Locate the cell with the specified text and output its (x, y) center coordinate. 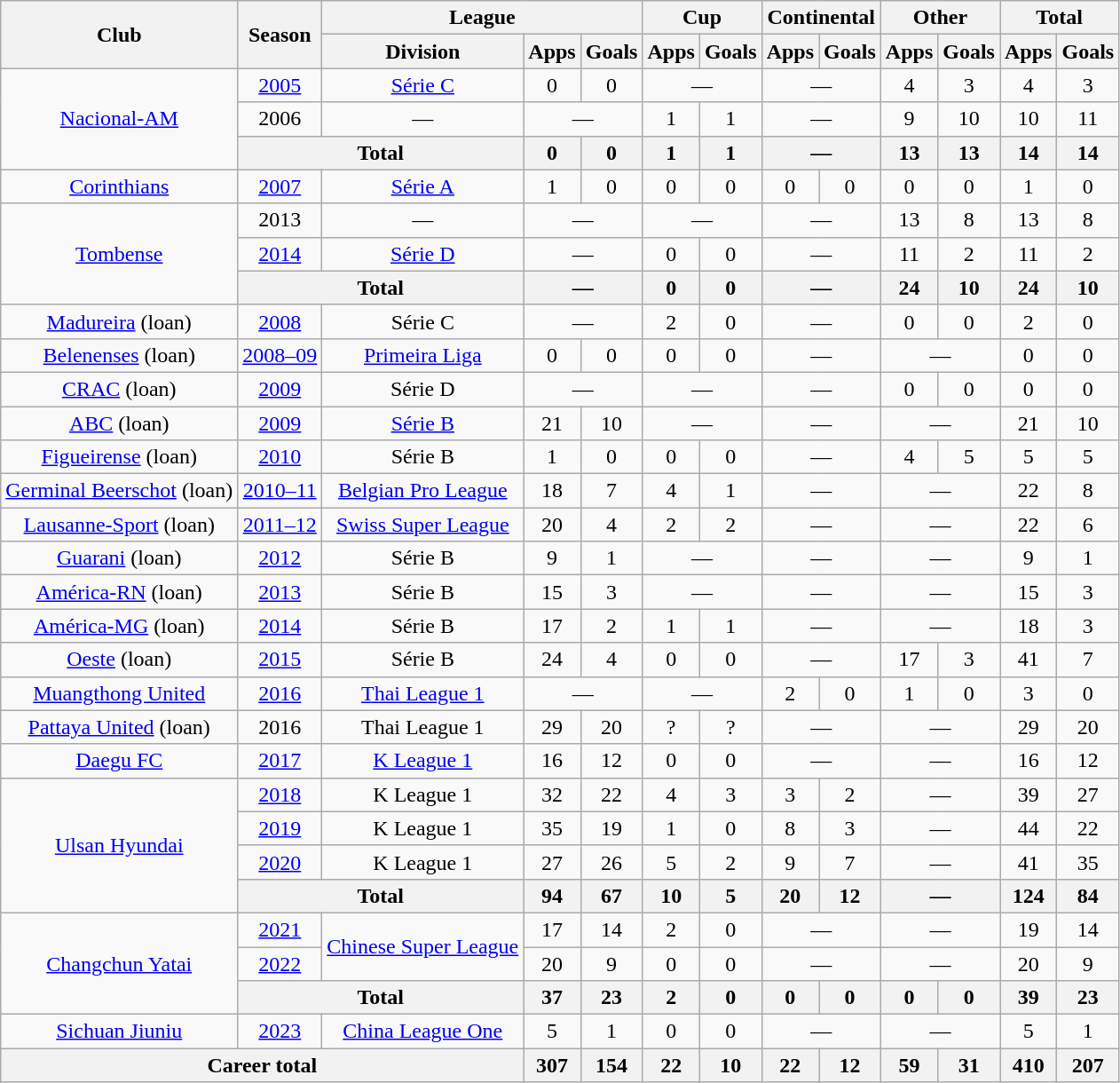
410 (1028, 1065)
Série A (422, 186)
Swiss Super League (422, 525)
Continental (821, 18)
Changchun Yatai (119, 963)
67 (611, 896)
Season (280, 35)
Career total (263, 1065)
2012 (280, 558)
2007 (280, 186)
Pattaya United (loan) (119, 727)
2005 (280, 85)
Sichuan Jiuniu (119, 1032)
Muangthong United (119, 693)
2022 (280, 963)
Corinthians (119, 186)
Belenenses (loan) (119, 355)
2021 (280, 929)
Germinal Beerschot (loan) (119, 491)
2017 (280, 761)
ABC (loan) (119, 423)
2010–11 (280, 491)
América-MG (loan) (119, 626)
6 (1088, 525)
Division (422, 51)
Belgian Pro League (422, 491)
América-RN (loan) (119, 592)
84 (1088, 896)
CRAC (loan) (119, 389)
Primeira Liga (422, 355)
37 (552, 998)
Other (940, 18)
Guarani (loan) (119, 558)
Chinese Super League (422, 946)
207 (1088, 1065)
League (483, 18)
32 (552, 794)
Club (119, 35)
2010 (280, 457)
China League One (422, 1032)
Ulsan Hyundai (119, 845)
59 (909, 1065)
2008 (280, 321)
307 (552, 1065)
Nacional-AM (119, 119)
2011–12 (280, 525)
Lausanne-Sport (loan) (119, 525)
154 (611, 1065)
2019 (280, 828)
2023 (280, 1032)
Daegu FC (119, 761)
Madureira (loan) (119, 321)
Oeste (loan) (119, 660)
Figueirense (loan) (119, 457)
26 (611, 862)
2006 (280, 119)
2015 (280, 660)
44 (1028, 828)
31 (969, 1065)
94 (552, 896)
Tombense (119, 254)
2018 (280, 794)
Cup (702, 18)
2008–09 (280, 355)
124 (1028, 896)
2020 (280, 862)
